Detect which cell encompasses the target text, then output its [X, Y] center coordinate. 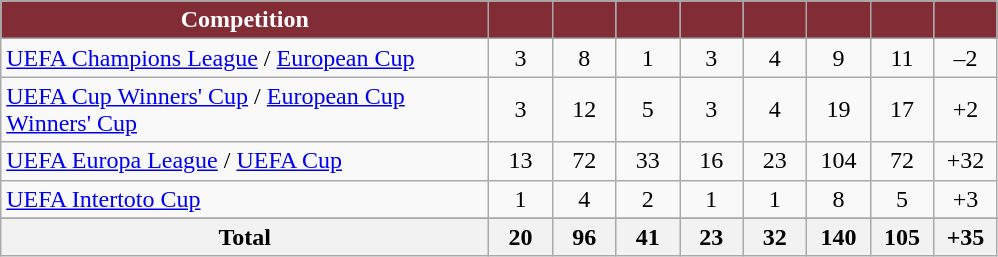
2 [648, 199]
96 [584, 237]
12 [584, 110]
41 [648, 237]
104 [839, 161]
9 [839, 58]
Competition [245, 20]
+3 [966, 199]
17 [902, 110]
11 [902, 58]
140 [839, 237]
UEFA Champions League / European Cup [245, 58]
105 [902, 237]
UEFA Intertoto Cup [245, 199]
33 [648, 161]
16 [712, 161]
Total [245, 237]
–2 [966, 58]
+32 [966, 161]
19 [839, 110]
UEFA Cup Winners' Cup / European Cup Winners' Cup [245, 110]
+2 [966, 110]
+35 [966, 237]
UEFA Europa League / UEFA Cup [245, 161]
20 [521, 237]
32 [775, 237]
13 [521, 161]
